From the cell containing the given text, extract its center point as [x, y] coordinate. 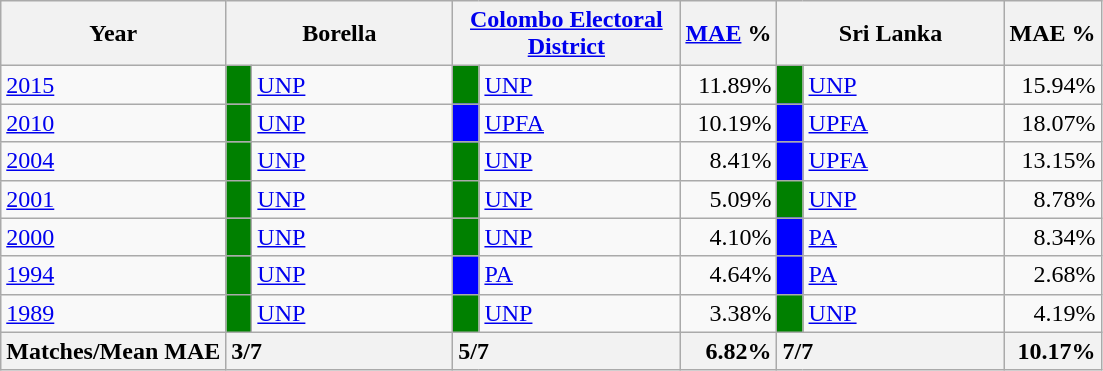
3.38% [728, 313]
4.10% [728, 237]
Matches/Mean MAE [114, 351]
10.17% [1052, 351]
Colombo Electoral District [566, 34]
2000 [114, 237]
10.19% [728, 123]
Sri Lanka [890, 34]
7/7 [890, 351]
4.64% [728, 275]
18.07% [1052, 123]
6.82% [728, 351]
2004 [114, 161]
2001 [114, 199]
4.19% [1052, 313]
8.34% [1052, 237]
2010 [114, 123]
1994 [114, 275]
Year [114, 34]
5/7 [566, 351]
2015 [114, 85]
1989 [114, 313]
8.78% [1052, 199]
13.15% [1052, 161]
3/7 [340, 351]
2.68% [1052, 275]
15.94% [1052, 85]
Borella [340, 34]
5.09% [728, 199]
8.41% [728, 161]
11.89% [728, 85]
